From the cell containing the given text, extract its center point as [x, y] coordinate. 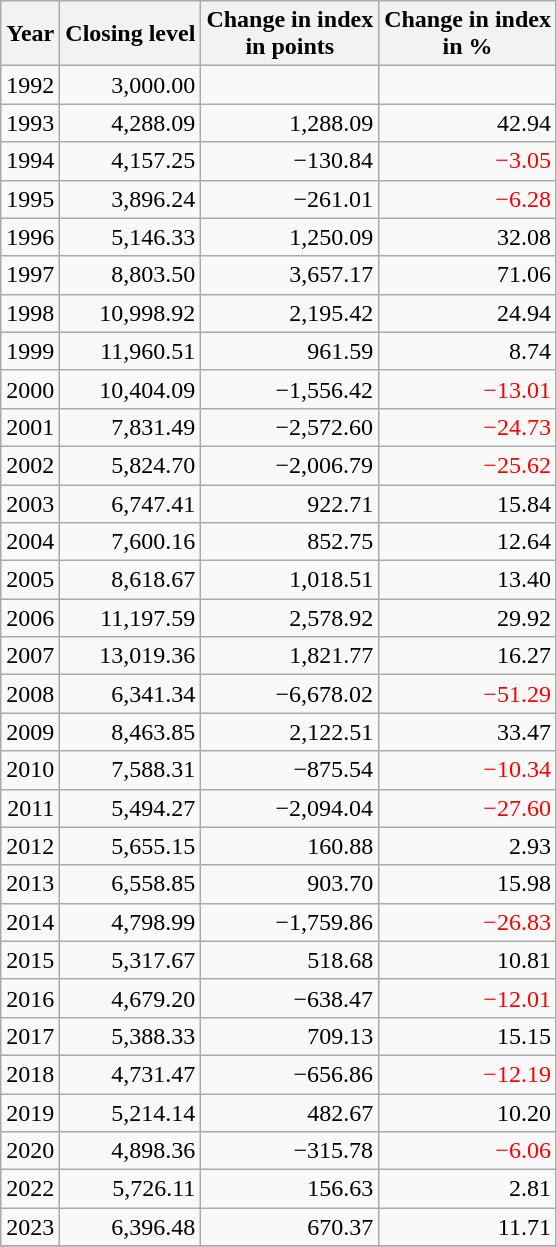
10.81 [468, 960]
−27.60 [468, 808]
−51.29 [468, 694]
−13.01 [468, 389]
709.13 [290, 1036]
15.15 [468, 1036]
6,558.85 [130, 884]
518.68 [290, 960]
2011 [30, 808]
160.88 [290, 846]
−6.28 [468, 199]
24.94 [468, 313]
3,000.00 [130, 85]
11,197.59 [130, 618]
2.93 [468, 846]
15.98 [468, 884]
2,122.51 [290, 732]
5,146.33 [130, 237]
−3.05 [468, 161]
33.47 [468, 732]
2004 [30, 542]
156.63 [290, 1189]
6,747.41 [130, 503]
2013 [30, 884]
1996 [30, 237]
922.71 [290, 503]
2020 [30, 1151]
12.64 [468, 542]
13.40 [468, 580]
6,396.48 [130, 1227]
10.20 [468, 1113]
−26.83 [468, 922]
−12.19 [468, 1074]
852.75 [290, 542]
5,726.11 [130, 1189]
15.84 [468, 503]
5,655.15 [130, 846]
1995 [30, 199]
10,998.92 [130, 313]
2003 [30, 503]
2009 [30, 732]
−12.01 [468, 998]
42.94 [468, 123]
2007 [30, 656]
4,679.20 [130, 998]
2,195.42 [290, 313]
2,578.92 [290, 618]
4,157.25 [130, 161]
3,657.17 [290, 275]
71.06 [468, 275]
32.08 [468, 237]
2010 [30, 770]
2.81 [468, 1189]
1,821.77 [290, 656]
11.71 [468, 1227]
Change in indexin points [290, 34]
Year [30, 34]
−6,678.02 [290, 694]
3,896.24 [130, 199]
2017 [30, 1036]
−1,556.42 [290, 389]
2018 [30, 1074]
11,960.51 [130, 351]
6,341.34 [130, 694]
5,494.27 [130, 808]
1994 [30, 161]
5,388.33 [130, 1036]
1999 [30, 351]
2014 [30, 922]
903.70 [290, 884]
2008 [30, 694]
−656.86 [290, 1074]
1997 [30, 275]
4,898.36 [130, 1151]
7,588.31 [130, 770]
8,803.50 [130, 275]
−6.06 [468, 1151]
482.67 [290, 1113]
7,600.16 [130, 542]
−130.84 [290, 161]
7,831.49 [130, 427]
4,798.99 [130, 922]
1,250.09 [290, 237]
−875.54 [290, 770]
Closing level [130, 34]
1992 [30, 85]
1998 [30, 313]
2005 [30, 580]
2012 [30, 846]
−261.01 [290, 199]
Change in indexin % [468, 34]
10,404.09 [130, 389]
13,019.36 [130, 656]
16.27 [468, 656]
−24.73 [468, 427]
4,288.09 [130, 123]
2019 [30, 1113]
961.59 [290, 351]
2001 [30, 427]
−10.34 [468, 770]
5,317.67 [130, 960]
−25.62 [468, 465]
1,018.51 [290, 580]
−2,572.60 [290, 427]
2023 [30, 1227]
2016 [30, 998]
2006 [30, 618]
1993 [30, 123]
−315.78 [290, 1151]
−2,094.04 [290, 808]
5,214.14 [130, 1113]
−638.47 [290, 998]
2022 [30, 1189]
29.92 [468, 618]
8,463.85 [130, 732]
5,824.70 [130, 465]
8,618.67 [130, 580]
−2,006.79 [290, 465]
−1,759.86 [290, 922]
4,731.47 [130, 1074]
2002 [30, 465]
2000 [30, 389]
1,288.09 [290, 123]
2015 [30, 960]
8.74 [468, 351]
670.37 [290, 1227]
